Pinpoint the cell where the given text exists, returning its [x, y] midpoint coordinate. 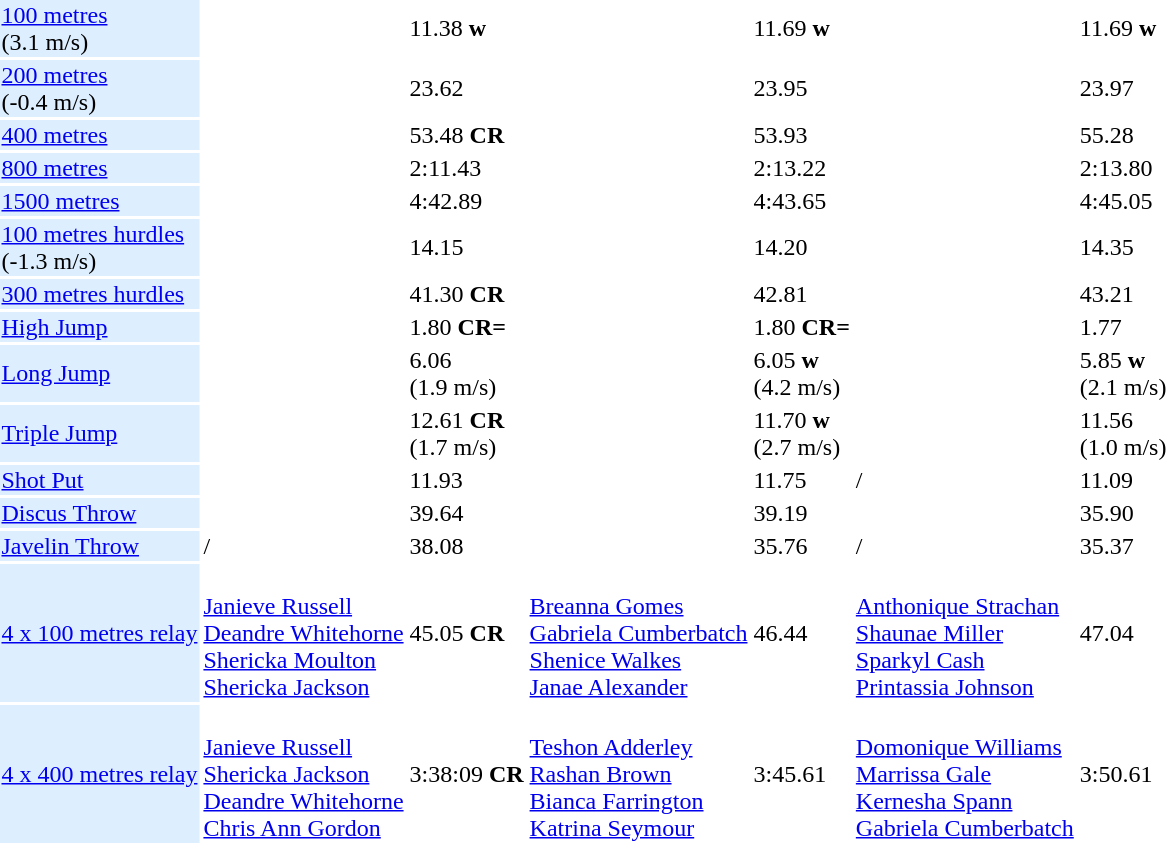
Discus Throw [100, 513]
Long Jump [100, 374]
400 metres [100, 135]
23.95 [802, 88]
39.19 [802, 513]
100 metres (3.1 m/s) [100, 28]
2:13.22 [802, 168]
4 x 400 metres relay [100, 774]
42.81 [802, 294]
14.15 [466, 248]
41.30 CR [466, 294]
45.05 CR [466, 633]
Breanna Gomes Gabriela Cumberbatch Shenice Walkes Janae Alexander [638, 633]
53.93 [802, 135]
38.08 [466, 546]
3:38:09 CR [466, 774]
14.20 [802, 248]
Janieve Russell Shericka Jackson Deandre Whitehorne Chris Ann Gordon [304, 774]
Triple Jump [100, 434]
Teshon Adderley Rashan Brown Bianca Farrington Katrina Seymour [638, 774]
11.75 [802, 480]
3:45.61 [802, 774]
6.06 (1.9 m/s) [466, 374]
Domonique Williams Marrissa Gale Kernesha Spann Gabriela Cumberbatch [964, 774]
11.38 w [466, 28]
12.61 CR (1.7 m/s) [466, 434]
200 metres (-0.4 m/s) [100, 88]
23.62 [466, 88]
100 metres hurdles (-1.3 m/s) [100, 248]
11.70 w (2.7 m/s) [802, 434]
11.69 w [802, 28]
53.48 CR [466, 135]
800 metres [100, 168]
High Jump [100, 327]
46.44 [802, 633]
35.76 [802, 546]
6.05 w (4.2 m/s) [802, 374]
1500 metres [100, 201]
Anthonique Strachan Shaunae Miller Sparkyl Cash Printassia Johnson [964, 633]
4 x 100 metres relay [100, 633]
39.64 [466, 513]
11.93 [466, 480]
Shot Put [100, 480]
2:11.43 [466, 168]
Janieve Russell Deandre Whitehorne Shericka Moulton Shericka Jackson [304, 633]
300 metres hurdles [100, 294]
Javelin Throw [100, 546]
4:42.89 [466, 201]
4:43.65 [802, 201]
